Return (X, Y) of the center of cell containing provided text 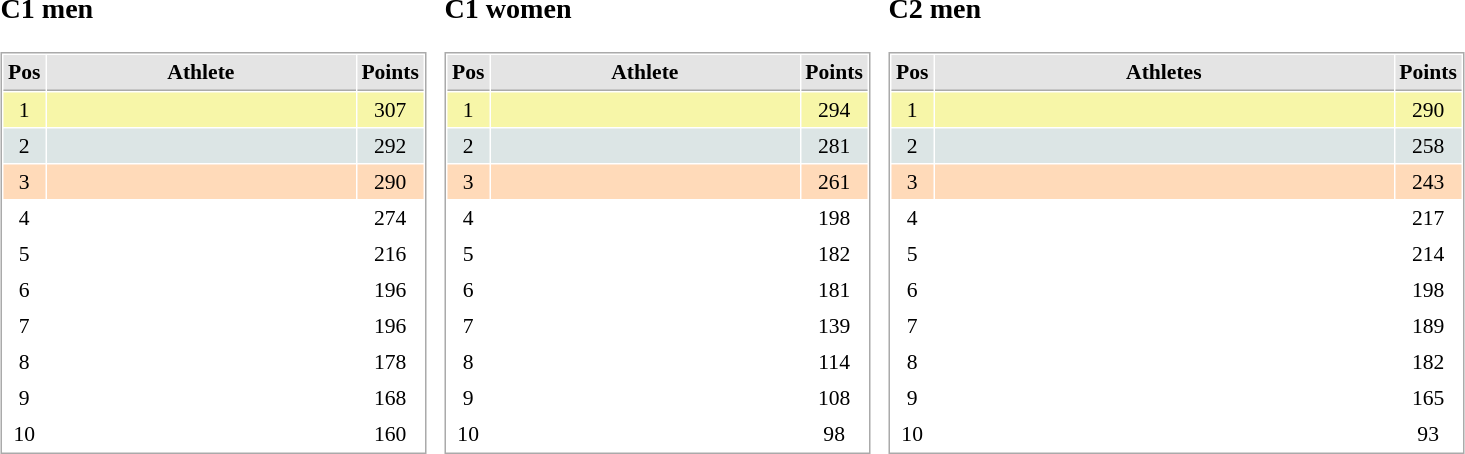
160 (390, 434)
178 (390, 362)
181 (834, 290)
214 (1428, 254)
165 (1428, 398)
114 (834, 362)
108 (834, 398)
292 (390, 146)
261 (834, 182)
281 (834, 146)
98 (834, 434)
274 (390, 218)
294 (834, 110)
307 (390, 110)
93 (1428, 434)
216 (390, 254)
189 (1428, 326)
Athletes (1164, 74)
258 (1428, 146)
217 (1428, 218)
168 (390, 398)
243 (1428, 182)
139 (834, 326)
